Provide the [X, Y] coordinate of the cell's center where the given text is located.  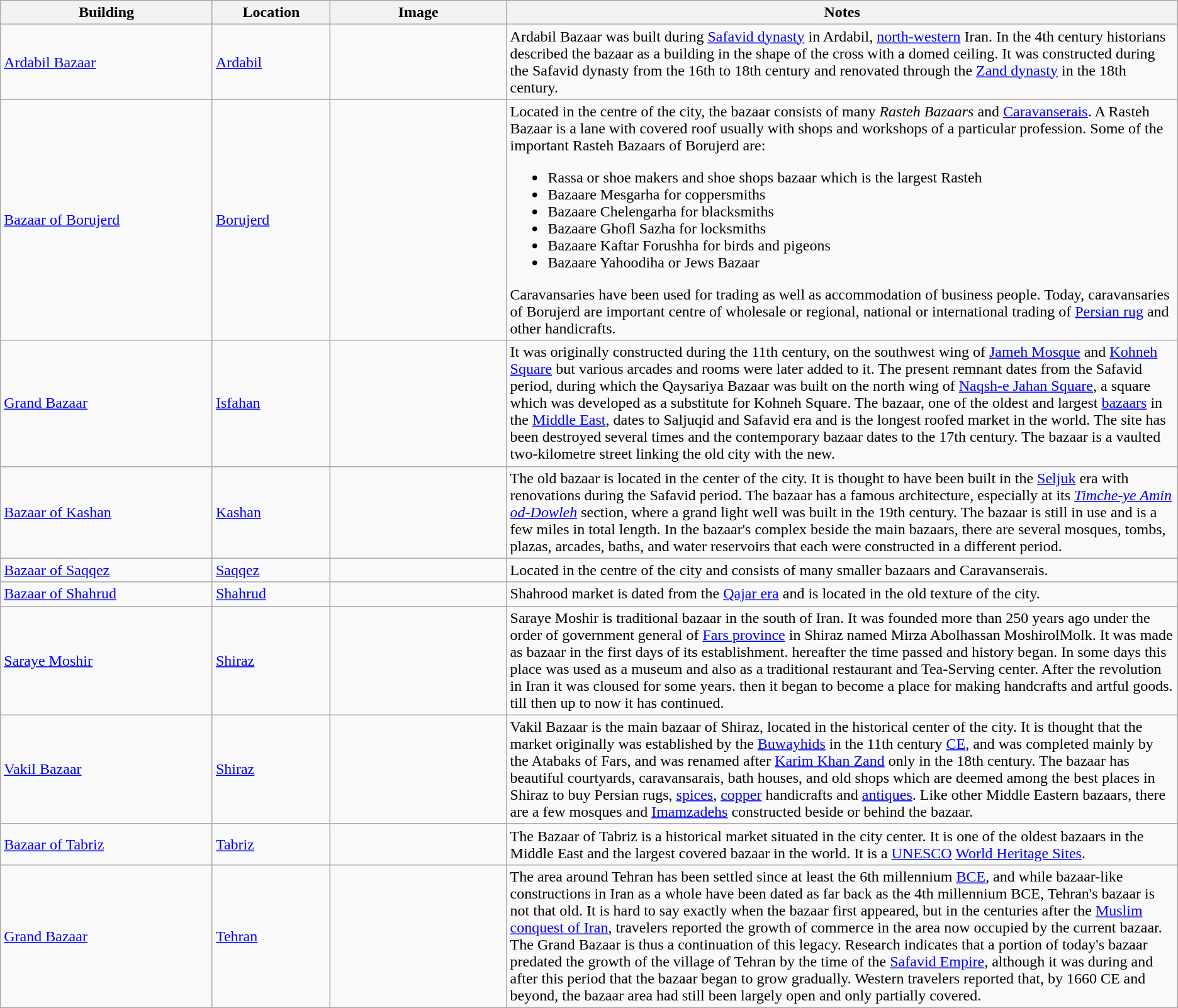
Saraye Moshir [107, 661]
Tehran [271, 936]
Image [418, 13]
Bazaar of Tabriz [107, 844]
Location [271, 13]
Saqqez [271, 570]
Kashan [271, 512]
Bazaar of Saqqez [107, 570]
Vakil Bazaar [107, 769]
Shahrud [271, 594]
Bazaar of Shahrud [107, 594]
Shahrood market is dated from the Qajar era and is located in the old texture of the city. [842, 594]
Tabriz [271, 844]
Building [107, 13]
Ardabil Bazaar [107, 62]
Bazaar of Kashan [107, 512]
Isfahan [271, 403]
Borujerd [271, 220]
Located in the centre of the city and consists of many smaller bazaars and Caravanserais. [842, 570]
Bazaar of Borujerd [107, 220]
Ardabil [271, 62]
Notes [842, 13]
